Provide the [x, y] coordinate of the cell's center where the given text is located.  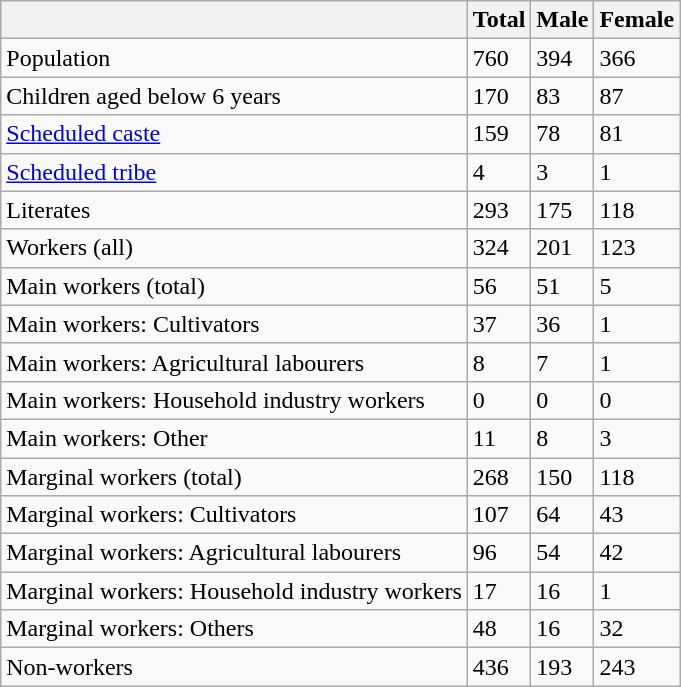
170 [499, 96]
175 [562, 210]
32 [637, 629]
366 [637, 58]
Literates [234, 210]
268 [499, 477]
83 [562, 96]
243 [637, 667]
37 [499, 324]
Non-workers [234, 667]
87 [637, 96]
Male [562, 20]
64 [562, 515]
48 [499, 629]
Main workers: Household industry workers [234, 400]
36 [562, 324]
Marginal workers: Agricultural labourers [234, 553]
Marginal workers: Household industry workers [234, 591]
96 [499, 553]
159 [499, 134]
7 [562, 362]
293 [499, 210]
107 [499, 515]
43 [637, 515]
Main workers (total) [234, 286]
Marginal workers: Others [234, 629]
17 [499, 591]
4 [499, 172]
56 [499, 286]
42 [637, 553]
Workers (all) [234, 248]
Female [637, 20]
324 [499, 248]
Scheduled caste [234, 134]
150 [562, 477]
Main workers: Cultivators [234, 324]
Marginal workers: Cultivators [234, 515]
5 [637, 286]
193 [562, 667]
Children aged below 6 years [234, 96]
Scheduled tribe [234, 172]
11 [499, 438]
Main workers: Other [234, 438]
760 [499, 58]
436 [499, 667]
394 [562, 58]
Marginal workers (total) [234, 477]
Main workers: Agricultural labourers [234, 362]
54 [562, 553]
81 [637, 134]
78 [562, 134]
Total [499, 20]
51 [562, 286]
201 [562, 248]
123 [637, 248]
Population [234, 58]
